Extract the [X, Y] coordinate from the center of the cell holding the provided text.  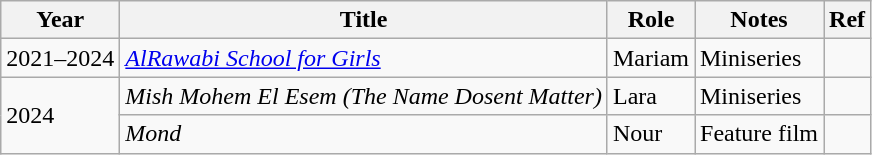
Mariam [650, 58]
Role [650, 20]
Title [364, 20]
Year [60, 20]
Feature film [758, 134]
2021–2024 [60, 58]
Nour [650, 134]
Lara [650, 96]
2024 [60, 115]
Notes [758, 20]
AlRawabi School for Girls [364, 58]
Mond [364, 134]
Ref [848, 20]
Mish Mohem El Esem (The Name Dosent Matter) [364, 96]
